Capture the cell that displays the provided text and extract its [x, y] central coordinate. 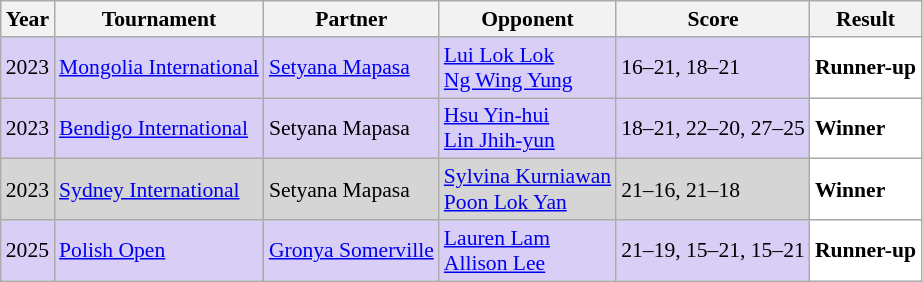
18–21, 22–20, 27–25 [713, 128]
16–21, 18–21 [713, 68]
Sylvina Kurniawan Poon Lok Yan [528, 190]
Lui Lok Lok Ng Wing Yung [528, 68]
Sydney International [159, 190]
Polish Open [159, 250]
Hsu Yin-hui Lin Jhih-yun [528, 128]
Score [713, 19]
Partner [352, 19]
Gronya Somerville [352, 250]
Opponent [528, 19]
Lauren Lam Allison Lee [528, 250]
Bendigo International [159, 128]
Tournament [159, 19]
Result [866, 19]
Mongolia International [159, 68]
2025 [28, 250]
21–19, 15–21, 15–21 [713, 250]
21–16, 21–18 [713, 190]
Year [28, 19]
